Return the [x, y] coordinate for the center point of the cell that contains the specified text.  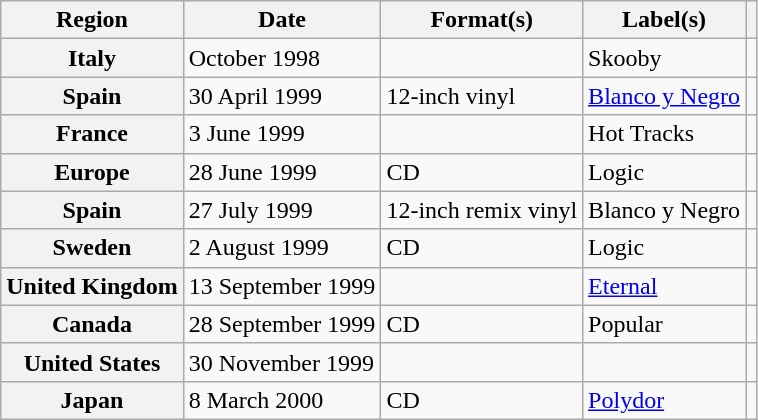
3 June 1999 [282, 134]
28 September 1999 [282, 324]
Label(s) [664, 20]
Format(s) [482, 20]
Region [92, 20]
Skooby [664, 58]
12-inch vinyl [482, 96]
30 November 1999 [282, 362]
Eternal [664, 286]
Sweden [92, 248]
United States [92, 362]
30 April 1999 [282, 96]
28 June 1999 [282, 172]
United Kingdom [92, 286]
Hot Tracks [664, 134]
27 July 1999 [282, 210]
2 August 1999 [282, 248]
Italy [92, 58]
12-inch remix vinyl [482, 210]
Popular [664, 324]
Japan [92, 400]
October 1998 [282, 58]
13 September 1999 [282, 286]
8 March 2000 [282, 400]
France [92, 134]
Date [282, 20]
Europe [92, 172]
Canada [92, 324]
Polydor [664, 400]
